Provide the (x, y) coordinate of the cell's center where the given text is located.  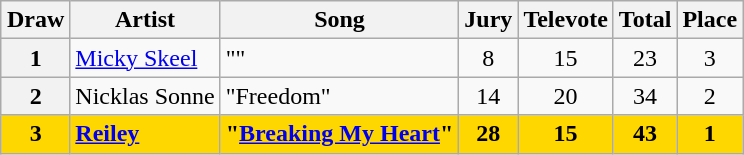
14 (488, 96)
23 (645, 58)
Song (340, 20)
Jury (488, 20)
"" (340, 58)
28 (488, 134)
34 (645, 96)
8 (488, 58)
43 (645, 134)
20 (566, 96)
"Breaking My Heart" (340, 134)
Nicklas Sonne (145, 96)
Draw (35, 20)
Televote (566, 20)
"Freedom" (340, 96)
Micky Skeel (145, 58)
Artist (145, 20)
Total (645, 20)
Reiley (145, 134)
Place (710, 20)
